Capture the cell that displays the provided text and extract its [X, Y] central coordinate. 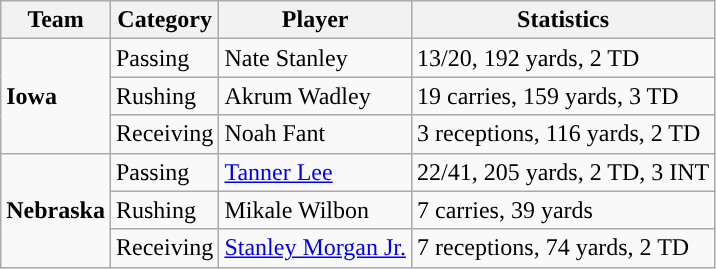
Stanley Morgan Jr. [316, 248]
Statistics [562, 20]
7 receptions, 74 yards, 2 TD [562, 248]
Nate Stanley [316, 58]
Player [316, 20]
19 carries, 159 yards, 3 TD [562, 96]
22/41, 205 yards, 2 TD, 3 INT [562, 172]
3 receptions, 116 yards, 2 TD [562, 134]
Mikale Wilbon [316, 210]
7 carries, 39 yards [562, 210]
Iowa [56, 96]
Nebraska [56, 210]
Category [164, 20]
Tanner Lee [316, 172]
Akrum Wadley [316, 96]
Noah Fant [316, 134]
13/20, 192 yards, 2 TD [562, 58]
Team [56, 20]
